Identify which cell holds the provided text, then report its (X, Y) central coordinate. 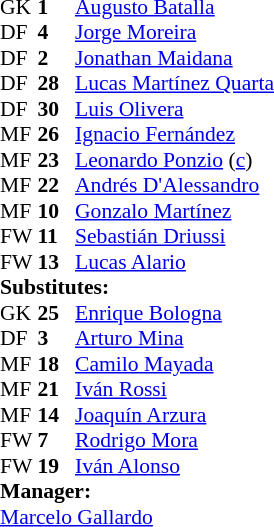
10 (57, 211)
30 (57, 109)
Lucas Martínez Quarta (174, 83)
2 (57, 58)
GK (19, 313)
13 (57, 262)
Manager: (137, 491)
Iván Rossi (174, 389)
21 (57, 389)
Andrés D'Alessandro (174, 185)
Jorge Moreira (174, 33)
19 (57, 466)
Lucas Alario (174, 262)
25 (57, 313)
Jonathan Maidana (174, 58)
Sebastián Driussi (174, 237)
3 (57, 339)
18 (57, 364)
Luis Olivera (174, 109)
Substitutes: (137, 287)
Ignacio Fernández (174, 135)
Enrique Bologna (174, 313)
22 (57, 185)
4 (57, 33)
28 (57, 83)
Joaquín Arzura (174, 415)
14 (57, 415)
Camilo Mayada (174, 364)
Leonardo Ponzio (c) (174, 160)
Rodrigo Mora (174, 441)
7 (57, 441)
Iván Alonso (174, 466)
11 (57, 237)
Gonzalo Martínez (174, 211)
26 (57, 135)
23 (57, 160)
Arturo Mina (174, 339)
